For the text-containing cell, return its midpoint in [X, Y] coordinate format. 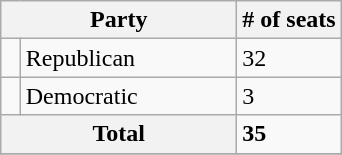
Total [119, 134]
35 [289, 134]
Democratic [128, 96]
3 [289, 96]
# of seats [289, 20]
32 [289, 58]
Republican [128, 58]
Party [119, 20]
